Determine the (x, y) coordinate at the center of the cell enclosing the given text.  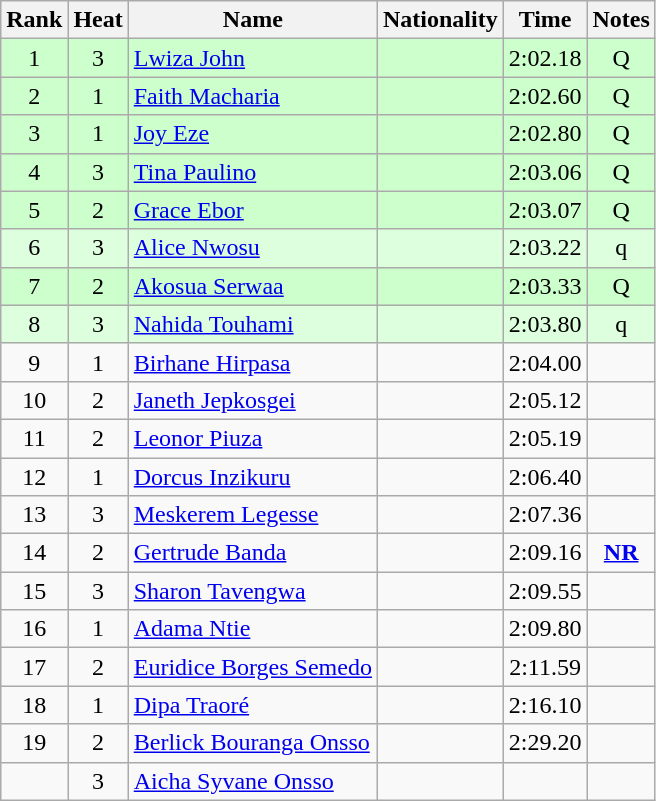
9 (34, 362)
2:05.12 (545, 400)
2:04.00 (545, 362)
15 (34, 591)
2:11.59 (545, 667)
2:09.55 (545, 591)
18 (34, 705)
2:16.10 (545, 705)
Lwiza John (252, 58)
Gertrude Banda (252, 553)
Euridice Borges Semedo (252, 667)
2:29.20 (545, 743)
Birhane Hirpasa (252, 362)
Nahida Touhami (252, 324)
2:03.06 (545, 172)
16 (34, 629)
Faith Macharia (252, 96)
2:07.36 (545, 515)
2:02.60 (545, 96)
2:02.80 (545, 134)
Name (252, 20)
Joy Eze (252, 134)
Nationality (440, 20)
13 (34, 515)
5 (34, 210)
2:03.22 (545, 248)
Grace Ebor (252, 210)
Alice Nwosu (252, 248)
4 (34, 172)
6 (34, 248)
8 (34, 324)
2:03.80 (545, 324)
2:02.18 (545, 58)
Dipa Traoré (252, 705)
Aicha Syvane Onsso (252, 781)
NR (621, 553)
11 (34, 438)
Rank (34, 20)
2:09.80 (545, 629)
Dorcus Inzikuru (252, 477)
Sharon Tavengwa (252, 591)
Heat (98, 20)
Notes (621, 20)
2:06.40 (545, 477)
12 (34, 477)
2:03.07 (545, 210)
Berlick Bouranga Onsso (252, 743)
19 (34, 743)
Akosua Serwaa (252, 286)
Tina Paulino (252, 172)
7 (34, 286)
2:03.33 (545, 286)
2:09.16 (545, 553)
Adama Ntie (252, 629)
Janeth Jepkosgei (252, 400)
2:05.19 (545, 438)
14 (34, 553)
Meskerem Legesse (252, 515)
17 (34, 667)
10 (34, 400)
Leonor Piuza (252, 438)
Time (545, 20)
